Detect which cell encompasses the target text, then output its [x, y] center coordinate. 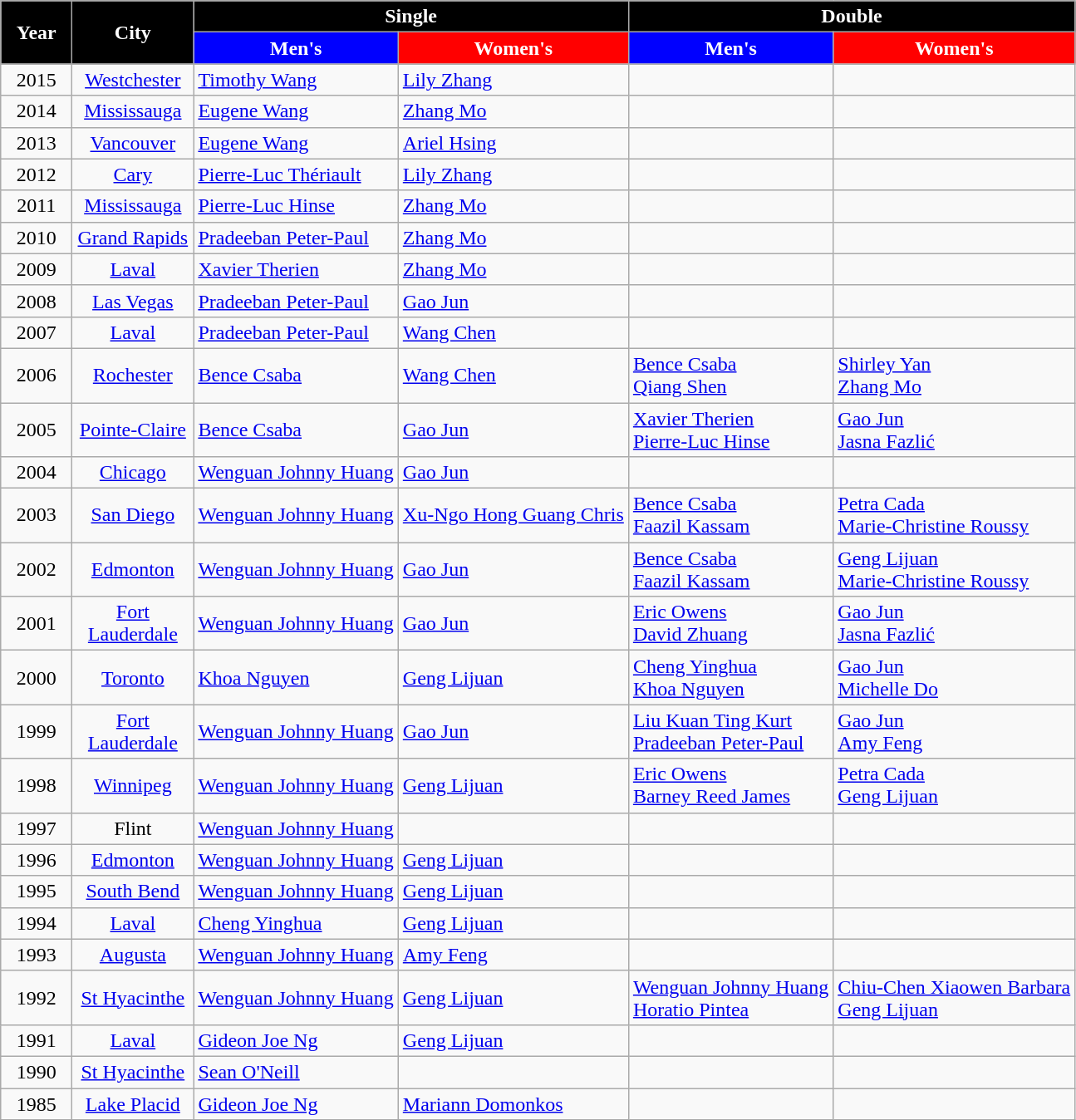
2015 [37, 80]
Amy Feng [513, 955]
Gao Jun Michelle Do [954, 678]
Khoa Nguyen [296, 678]
1985 [37, 1104]
2007 [37, 332]
Eric Owens David Zhuang [730, 623]
Sean O'Neill [296, 1072]
Xavier Therien Pierre-Luc Hinse [730, 429]
1993 [37, 955]
1990 [37, 1072]
2005 [37, 429]
Pierre-Luc Thériault [296, 174]
2002 [37, 570]
Shirley Yan Zhang Mo [954, 376]
Xu-Ngo Hong Guang Chris [513, 515]
South Bend [133, 892]
2000 [37, 678]
Gao Jun Amy Feng [954, 731]
Lake Placid [133, 1104]
Timothy Wang [296, 80]
Westchester [133, 80]
1996 [37, 860]
Las Vegas [133, 301]
Mariann Domonkos [513, 1104]
Xavier Therien [296, 269]
Grand Rapids [133, 238]
1997 [37, 828]
Petra Cada Marie-Christine Roussy [954, 515]
2014 [37, 111]
Pointe-Claire [133, 429]
2012 [37, 174]
2006 [37, 376]
Wenguan Johnny Huang Horatio Pintea [730, 997]
Winnipeg [133, 786]
Year [37, 32]
Cheng Yinghua Khoa Nguyen [730, 678]
Cheng Yinghua [296, 923]
1992 [37, 997]
Chicago [133, 473]
1994 [37, 923]
Pierre-Luc Hinse [296, 206]
San Diego [133, 515]
2009 [37, 269]
2001 [37, 623]
Ariel Hsing [513, 143]
1999 [37, 731]
Augusta [133, 955]
Flint [133, 828]
Cary [133, 174]
Vancouver [133, 143]
Single [410, 17]
2010 [37, 238]
Double [851, 17]
Bence Csaba Qiang Shen [730, 376]
Geng Lijuan Marie-Christine Roussy [954, 570]
1991 [37, 1040]
1995 [37, 892]
Toronto [133, 678]
Chiu-Chen Xiaowen Barbara Geng Lijuan [954, 997]
2004 [37, 473]
Rochester [133, 376]
1998 [37, 786]
2003 [37, 515]
Petra Cada Geng Lijuan [954, 786]
2013 [37, 143]
City [133, 32]
2011 [37, 206]
Eric Owens Barney Reed James [730, 786]
2008 [37, 301]
Liu Kuan Ting Kurt Pradeeban Peter-Paul [730, 731]
